Locate the cell with the specified text and output its [X, Y] center coordinate. 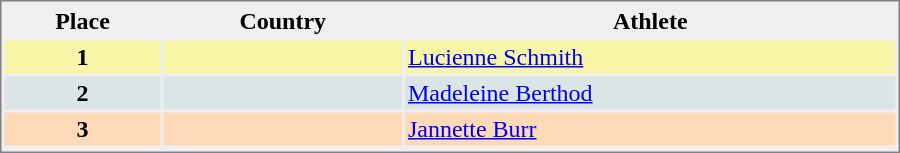
Athlete [650, 20]
1 [82, 56]
2 [82, 92]
Madeleine Berthod [650, 92]
Lucienne Schmith [650, 56]
Jannette Burr [650, 128]
Country [283, 20]
3 [82, 128]
Place [82, 20]
